Provide the (X, Y) coordinate of the cell's center where the given text is located.  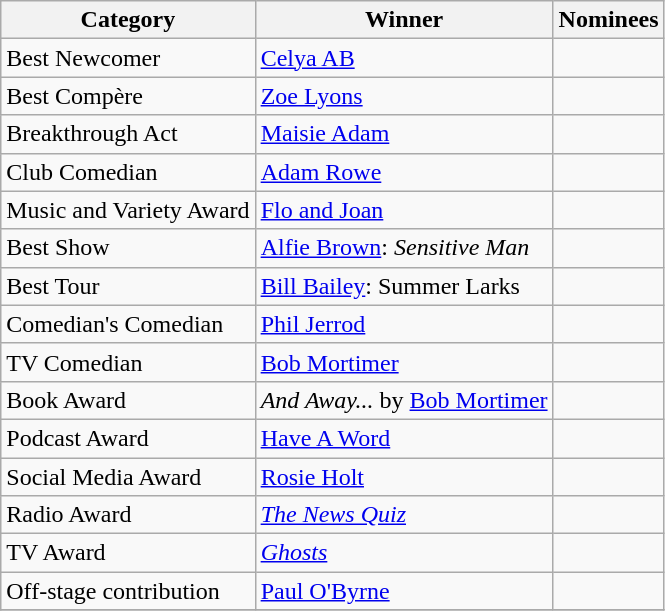
Music and Variety Award (128, 210)
Flo and Joan (404, 210)
Adam Rowe (404, 172)
Rosie Holt (404, 477)
Phil Jerrod (404, 324)
TV Award (128, 553)
Ghosts (404, 553)
Bob Mortimer (404, 362)
Best Newcomer (128, 58)
Paul O'Byrne (404, 591)
Maisie Adam (404, 134)
Best Tour (128, 286)
Off-stage contribution (128, 591)
Winner (404, 20)
Have A Word (404, 438)
And Away... by Bob Mortimer (404, 400)
Radio Award (128, 515)
Alfie Brown: Sensitive Man (404, 248)
The News Quiz (404, 515)
Bill Bailey: Summer Larks (404, 286)
Best Show (128, 248)
Club Comedian (128, 172)
Book Award (128, 400)
Celya AB (404, 58)
Category (128, 20)
Podcast Award (128, 438)
Social Media Award (128, 477)
TV Comedian (128, 362)
Nominees (608, 20)
Breakthrough Act (128, 134)
Best Compère (128, 96)
Comedian's Comedian (128, 324)
Zoe Lyons (404, 96)
